Capture the cell that displays the provided text and extract its (X, Y) central coordinate. 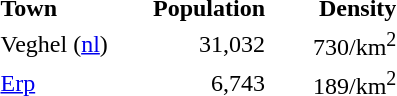
31,032 (202, 44)
